Extract the (x, y) coordinate from the center of the cell holding the provided text.  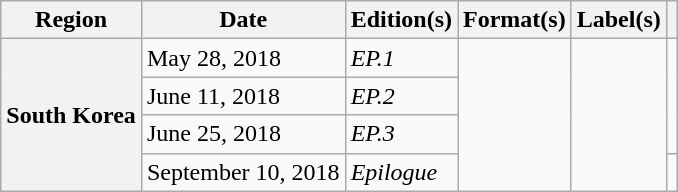
Label(s) (618, 20)
EP.2 (401, 96)
Format(s) (515, 20)
EP.3 (401, 134)
EP.1 (401, 58)
Date (243, 20)
June 11, 2018 (243, 96)
Region (72, 20)
Edition(s) (401, 20)
Epilogue (401, 172)
September 10, 2018 (243, 172)
May 28, 2018 (243, 58)
June 25, 2018 (243, 134)
South Korea (72, 115)
